Detect which cell encompasses the target text, then output its [x, y] center coordinate. 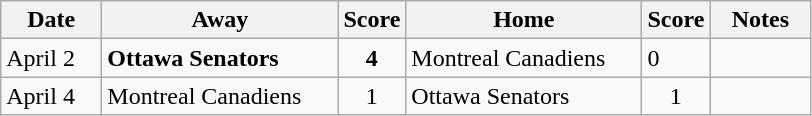
April 2 [52, 58]
Notes [760, 20]
Away [220, 20]
Date [52, 20]
Home [524, 20]
0 [676, 58]
4 [372, 58]
April 4 [52, 96]
